Scan for the cell matching the given text and deliver its (x, y) coordinate at center. 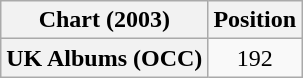
192 (255, 58)
Chart (2003) (104, 20)
Position (255, 20)
UK Albums (OCC) (104, 58)
